Detect which cell encompasses the target text, then output its (X, Y) center coordinate. 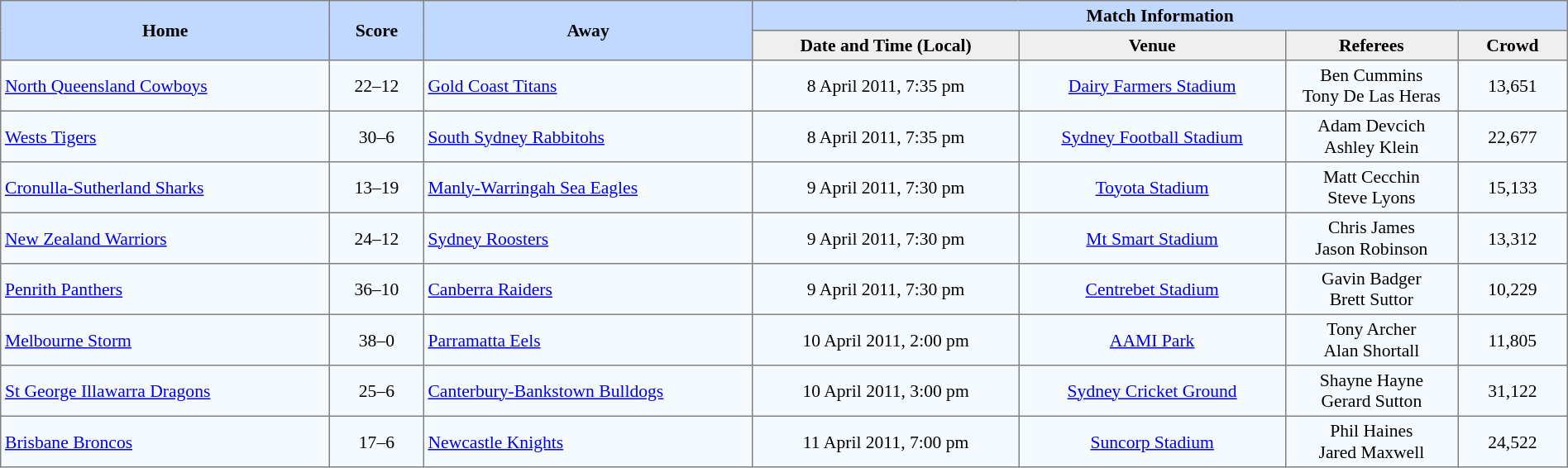
New Zealand Warriors (165, 238)
North Queensland Cowboys (165, 86)
Sydney Roosters (588, 238)
11 April 2011, 7:00 pm (886, 442)
Sydney Cricket Ground (1152, 391)
Brisbane Broncos (165, 442)
24,522 (1513, 442)
Score (377, 31)
10,229 (1513, 289)
Gavin BadgerBrett Suttor (1371, 289)
24–12 (377, 238)
Date and Time (Local) (886, 45)
25–6 (377, 391)
Parramatta Eels (588, 340)
Newcastle Knights (588, 442)
Canterbury-Bankstown Bulldogs (588, 391)
22–12 (377, 86)
13–19 (377, 188)
Mt Smart Stadium (1152, 238)
13,651 (1513, 86)
15,133 (1513, 188)
Melbourne Storm (165, 340)
Match Information (1159, 16)
10 April 2011, 2:00 pm (886, 340)
Tony ArcherAlan Shortall (1371, 340)
17–6 (377, 442)
36–10 (377, 289)
Sydney Football Stadium (1152, 136)
Chris JamesJason Robinson (1371, 238)
22,677 (1513, 136)
10 April 2011, 3:00 pm (886, 391)
South Sydney Rabbitohs (588, 136)
Matt CecchinSteve Lyons (1371, 188)
AAMI Park (1152, 340)
Cronulla-Sutherland Sharks (165, 188)
31,122 (1513, 391)
Centrebet Stadium (1152, 289)
Toyota Stadium (1152, 188)
38–0 (377, 340)
Crowd (1513, 45)
Home (165, 31)
Suncorp Stadium (1152, 442)
Ben CumminsTony De Las Heras (1371, 86)
Manly-Warringah Sea Eagles (588, 188)
Penrith Panthers (165, 289)
11,805 (1513, 340)
13,312 (1513, 238)
Venue (1152, 45)
Referees (1371, 45)
Dairy Farmers Stadium (1152, 86)
Wests Tigers (165, 136)
Adam DevcichAshley Klein (1371, 136)
Shayne HayneGerard Sutton (1371, 391)
Gold Coast Titans (588, 86)
Phil HainesJared Maxwell (1371, 442)
Canberra Raiders (588, 289)
30–6 (377, 136)
Away (588, 31)
St George Illawarra Dragons (165, 391)
